Search for the cell housing the specified text and yield its [x, y] center coordinate. 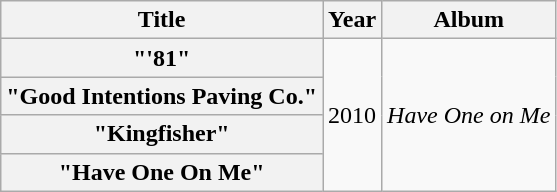
Album [469, 20]
Title [162, 20]
2010 [352, 115]
Year [352, 20]
"Good Intentions Paving Co." [162, 96]
"Kingfisher" [162, 134]
"Have One On Me" [162, 172]
Have One on Me [469, 115]
"'81" [162, 58]
